Pinpoint the cell where the given text exists, returning its (X, Y) midpoint coordinate. 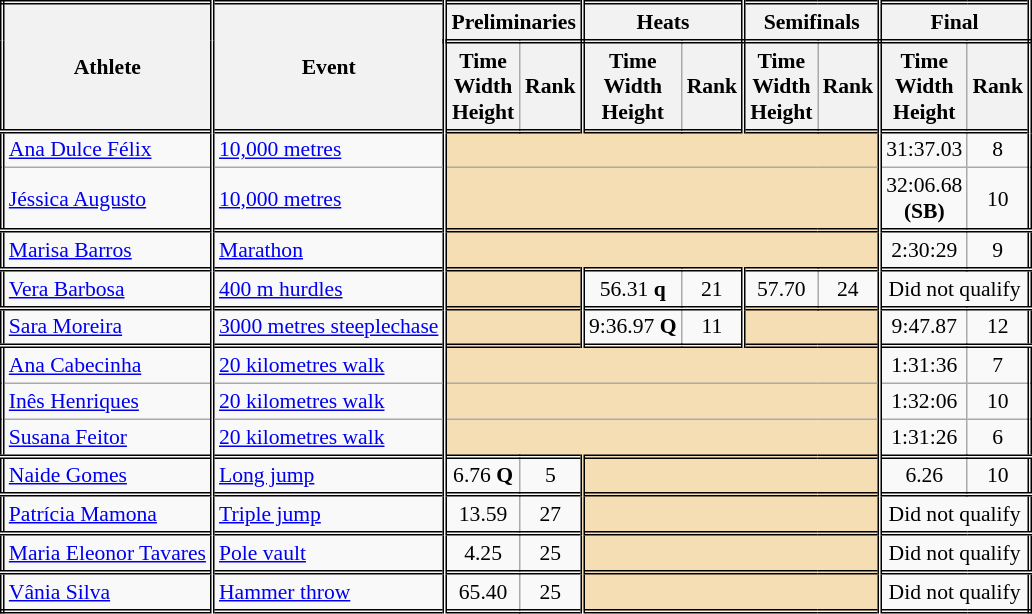
56.31 q (632, 288)
Marathon (328, 250)
7 (998, 366)
9:36.97 Q (632, 328)
Heats (662, 22)
Susana Feitor (107, 438)
1:31:26 (924, 438)
21 (713, 288)
Patrícia Mamona (107, 514)
27 (552, 514)
Hammer throw (328, 592)
32:06.68(SB) (924, 200)
Semifinals (812, 22)
5 (552, 476)
Jéssica Augusto (107, 200)
57.70 (781, 288)
12 (998, 328)
Marisa Barros (107, 250)
Vânia Silva (107, 592)
Maria Eleonor Tavares (107, 554)
Final (955, 22)
2:30:29 (924, 250)
Inês Henriques (107, 402)
24 (849, 288)
31:37.03 (924, 150)
Sara Moreira (107, 328)
3000 metres steeplechase (328, 328)
Naide Gomes (107, 476)
Event (328, 67)
1:31:36 (924, 366)
6.26 (924, 476)
Preliminaries (514, 22)
13.59 (482, 514)
1:32:06 (924, 402)
Long jump (328, 476)
Pole vault (328, 554)
6 (998, 438)
Triple jump (328, 514)
65.40 (482, 592)
9 (998, 250)
9:47.87 (924, 328)
Vera Barbosa (107, 288)
Ana Dulce Félix (107, 150)
Ana Cabecinha (107, 366)
400 m hurdles (328, 288)
4.25 (482, 554)
8 (998, 150)
6.76 Q (482, 476)
11 (713, 328)
Athlete (107, 67)
